For the text-containing cell, return its midpoint in (x, y) coordinate format. 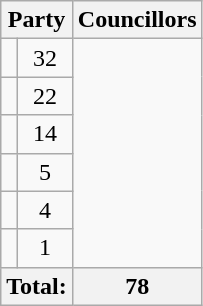
4 (45, 210)
32 (45, 58)
78 (137, 286)
22 (45, 96)
Councillors (137, 20)
5 (45, 172)
Party (37, 20)
1 (45, 248)
Total: (37, 286)
14 (45, 134)
